Return the [X, Y] coordinate for the center point of the cell that contains the specified text.  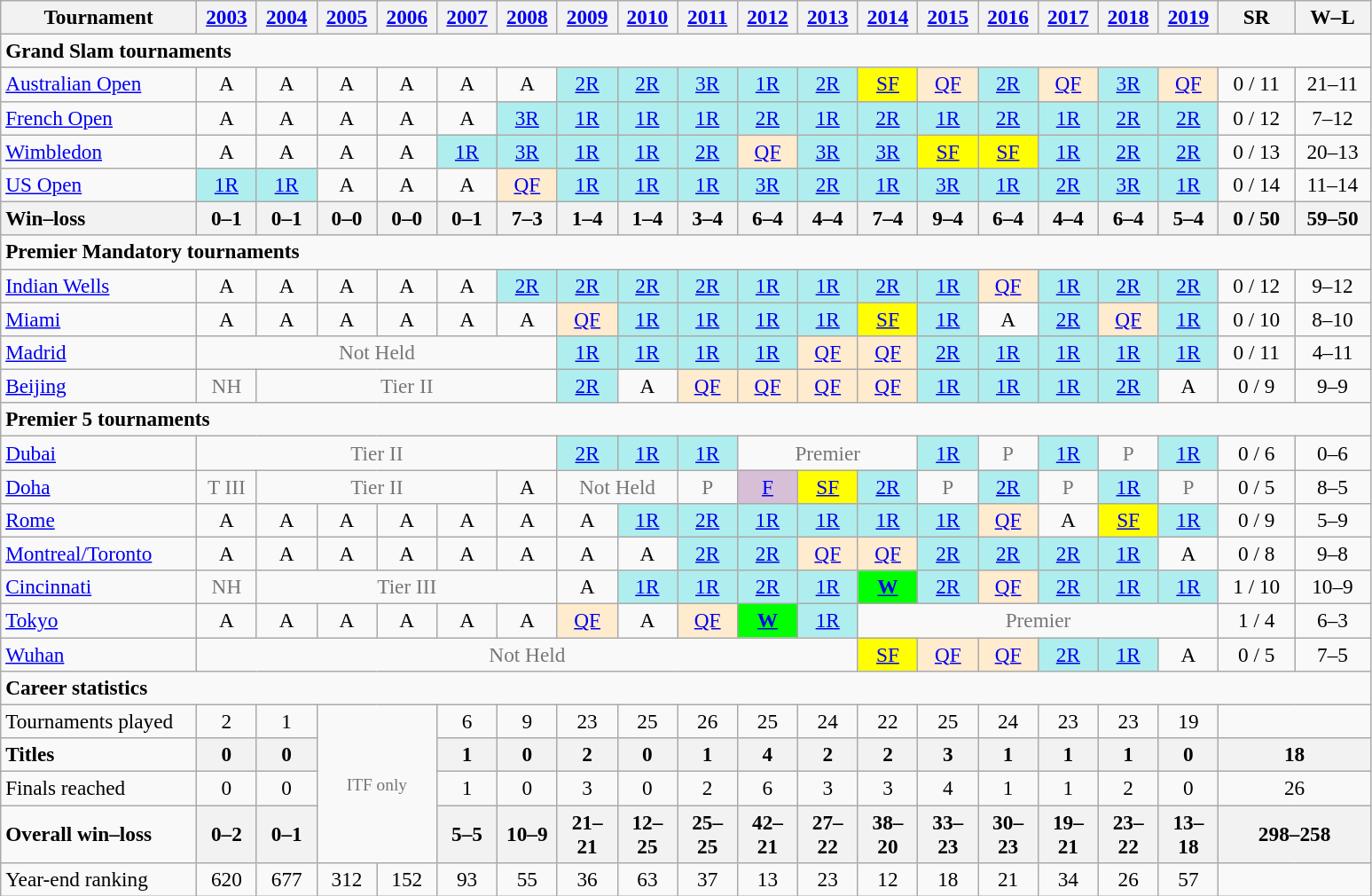
312 [347, 879]
8–5 [1333, 486]
1 / 10 [1257, 587]
37 [708, 879]
11–14 [1333, 185]
2018 [1128, 17]
Tournaments played [99, 721]
Tier III [406, 587]
27–22 [827, 834]
Titles [99, 754]
12–25 [647, 834]
SR [1257, 17]
2003 [227, 17]
25–25 [708, 834]
2017 [1068, 17]
9 [527, 721]
5–5 [467, 834]
Rome [99, 520]
19 [1188, 721]
13–18 [1188, 834]
US Open [99, 185]
French Open [99, 118]
22 [888, 721]
Premier Mandatory tournaments [686, 252]
Doha [99, 486]
42–21 [768, 834]
2016 [1008, 17]
0 / 13 [1257, 151]
7–3 [527, 218]
33–23 [948, 834]
7–5 [1333, 654]
23–22 [1128, 834]
2011 [708, 17]
Montreal/Toronto [99, 554]
1 / 4 [1257, 620]
2005 [347, 17]
Madrid [99, 352]
9–12 [1333, 286]
620 [227, 879]
21–21 [587, 834]
7–4 [888, 218]
2004 [286, 17]
Tournament [99, 17]
Tokyo [99, 620]
0–6 [1333, 452]
36 [587, 879]
34 [1068, 879]
Year-end ranking [99, 879]
677 [286, 879]
0 / 50 [1257, 218]
20–13 [1333, 151]
298–258 [1295, 834]
W–L [1333, 17]
Wimbledon [99, 151]
Wuhan [99, 654]
0 / 10 [1257, 318]
F [768, 486]
93 [467, 879]
0 / 6 [1257, 452]
0 / 14 [1257, 185]
8–10 [1333, 318]
2008 [527, 17]
7–12 [1333, 118]
9–8 [1333, 554]
9–9 [1333, 386]
Premier 5 tournaments [686, 420]
4–11 [1333, 352]
57 [1188, 879]
9–4 [948, 218]
2012 [768, 17]
3–4 [708, 218]
2014 [888, 17]
Grand Slam tournaments [686, 51]
5–9 [1333, 520]
30–23 [1008, 834]
38–20 [888, 834]
Win–loss [99, 218]
Beijing [99, 386]
Overall win–loss [99, 834]
63 [647, 879]
Finals reached [99, 788]
0–2 [227, 834]
19–21 [1068, 834]
21–11 [1333, 84]
2015 [948, 17]
Miami [99, 318]
2019 [1188, 17]
0 / 8 [1257, 554]
Dubai [99, 452]
Australian Open [99, 84]
5–4 [1188, 218]
2013 [827, 17]
2010 [647, 17]
6–3 [1333, 620]
Indian Wells [99, 286]
55 [527, 879]
ITF only [377, 783]
12 [888, 879]
2006 [407, 17]
21 [1008, 879]
13 [768, 879]
152 [407, 879]
2007 [467, 17]
Career statistics [686, 688]
Cincinnati [99, 587]
T III [227, 486]
59–50 [1333, 218]
2009 [587, 17]
